Pinpoint the cell where the given text exists, returning its [x, y] midpoint coordinate. 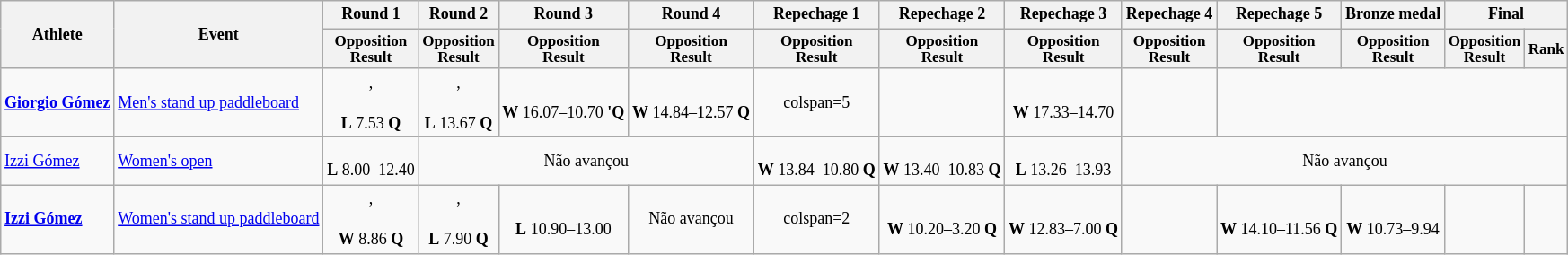
,L 7.90 Q [458, 219]
L 8.00–12.40 [371, 161]
,L 13.67 Q [458, 102]
W 16.07–10.70 'Q [564, 102]
Round 4 [692, 14]
W 14.84–12.57 Q [692, 102]
W 10.73–9.94 [1394, 219]
colspan=5 [816, 102]
Round 3 [564, 14]
Rank [1546, 48]
Repechage 1 [816, 14]
W 14.10–11.56 Q [1279, 219]
Men's stand up paddleboard [219, 102]
,W 8.86 Q [371, 219]
Event [219, 34]
W 13.84–10.80 Q [816, 161]
Repechage 4 [1169, 14]
Repechage 3 [1063, 14]
Repechage 2 [942, 14]
Athlete [57, 34]
W 10.20–3.20 Q [942, 219]
Bronze medal [1394, 14]
Women's stand up paddleboard [219, 219]
Repechage 5 [1279, 14]
,L 7.53 Q [371, 102]
Giorgio Gómez [57, 102]
L 13.26–13.93 [1063, 161]
Round 2 [458, 14]
W 12.83–7.00 Q [1063, 219]
L 10.90–13.00 [564, 219]
Round 1 [371, 14]
W 17.33–14.70 [1063, 102]
Women's open [219, 161]
Final [1505, 14]
W 13.40–10.83 Q [942, 161]
colspan=2 [816, 219]
